Detect which cell encompasses the target text, then output its [X, Y] center coordinate. 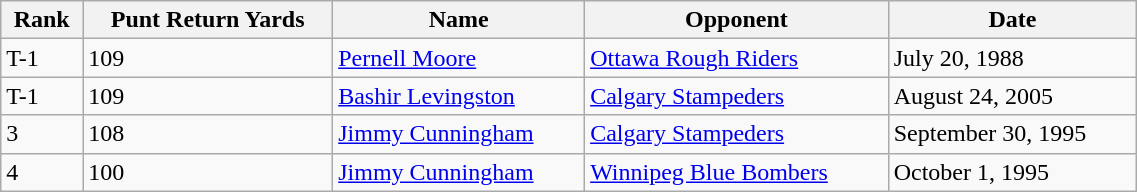
4 [42, 172]
3 [42, 134]
Bashir Levingston [459, 96]
Opponent [737, 20]
Punt Return Yards [208, 20]
108 [208, 134]
October 1, 1995 [1012, 172]
September 30, 1995 [1012, 134]
August 24, 2005 [1012, 96]
Pernell Moore [459, 58]
100 [208, 172]
Winnipeg Blue Bombers [737, 172]
Rank [42, 20]
Ottawa Rough Riders [737, 58]
July 20, 1988 [1012, 58]
Date [1012, 20]
Name [459, 20]
